Scan for the cell matching the given text and deliver its (x, y) coordinate at center. 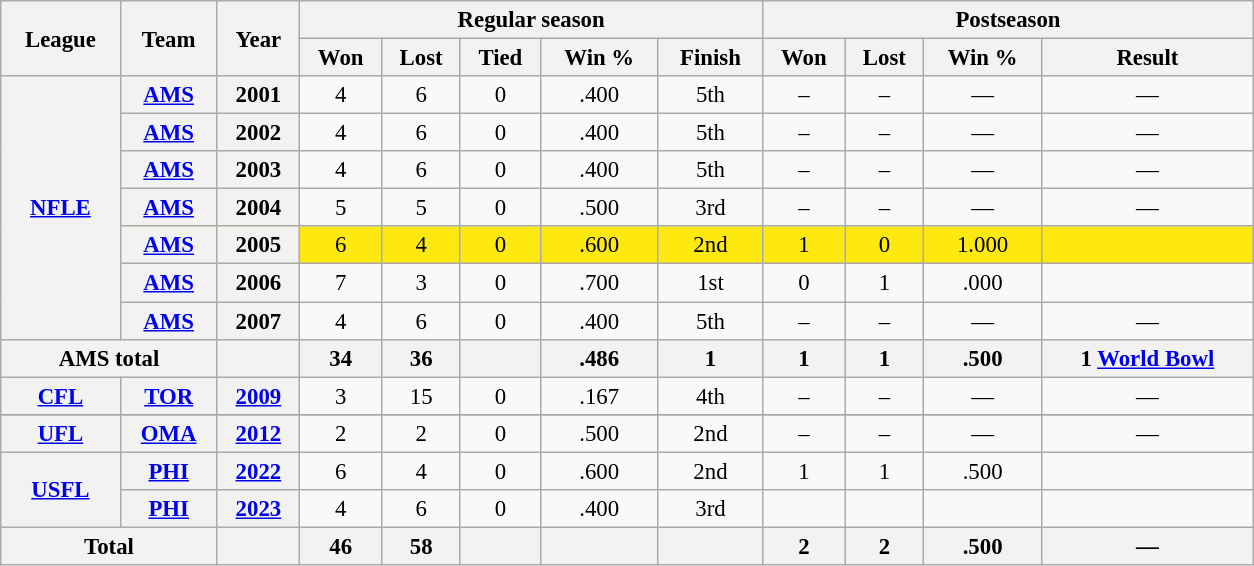
Postseason (1008, 20)
2023 (258, 509)
2005 (258, 245)
1 World Bowl (1148, 358)
.167 (599, 396)
2003 (258, 170)
.486 (599, 358)
AMS total (109, 358)
2006 (258, 283)
Tied (500, 58)
USFL (60, 490)
2001 (258, 95)
OMA (168, 433)
.000 (983, 283)
CFL (60, 396)
58 (422, 546)
NFLE (60, 208)
7 (341, 283)
Regular season (532, 20)
Result (1148, 58)
2022 (258, 471)
2007 (258, 321)
TOR (168, 396)
.700 (599, 283)
1st (710, 283)
Total (109, 546)
4th (710, 396)
Finish (710, 58)
36 (422, 358)
1.000 (983, 245)
46 (341, 546)
UFL (60, 433)
2002 (258, 133)
15 (422, 396)
2012 (258, 433)
Year (258, 38)
2009 (258, 396)
League (60, 38)
Team (168, 38)
2004 (258, 208)
34 (341, 358)
